Return the [x, y] coordinate for the center point of the cell that contains the specified text.  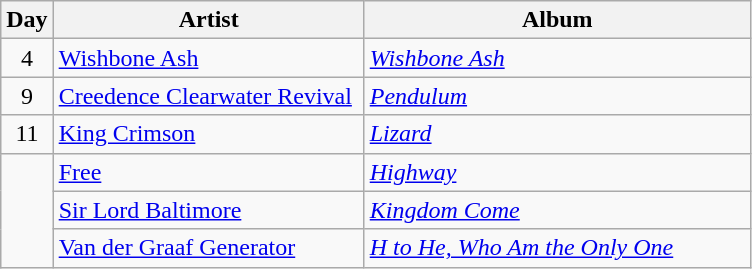
Kingdom Come [557, 210]
Album [557, 20]
Highway [557, 172]
9 [27, 96]
Lizard [557, 134]
Creedence Clearwater Revival [208, 96]
Van der Graaf Generator [208, 248]
4 [27, 58]
Artist [208, 20]
Pendulum [557, 96]
Free [208, 172]
H to He, Who Am the Only One [557, 248]
11 [27, 134]
King Crimson [208, 134]
Sir Lord Baltimore [208, 210]
Day [27, 20]
